Capture the cell that displays the provided text and extract its (X, Y) central coordinate. 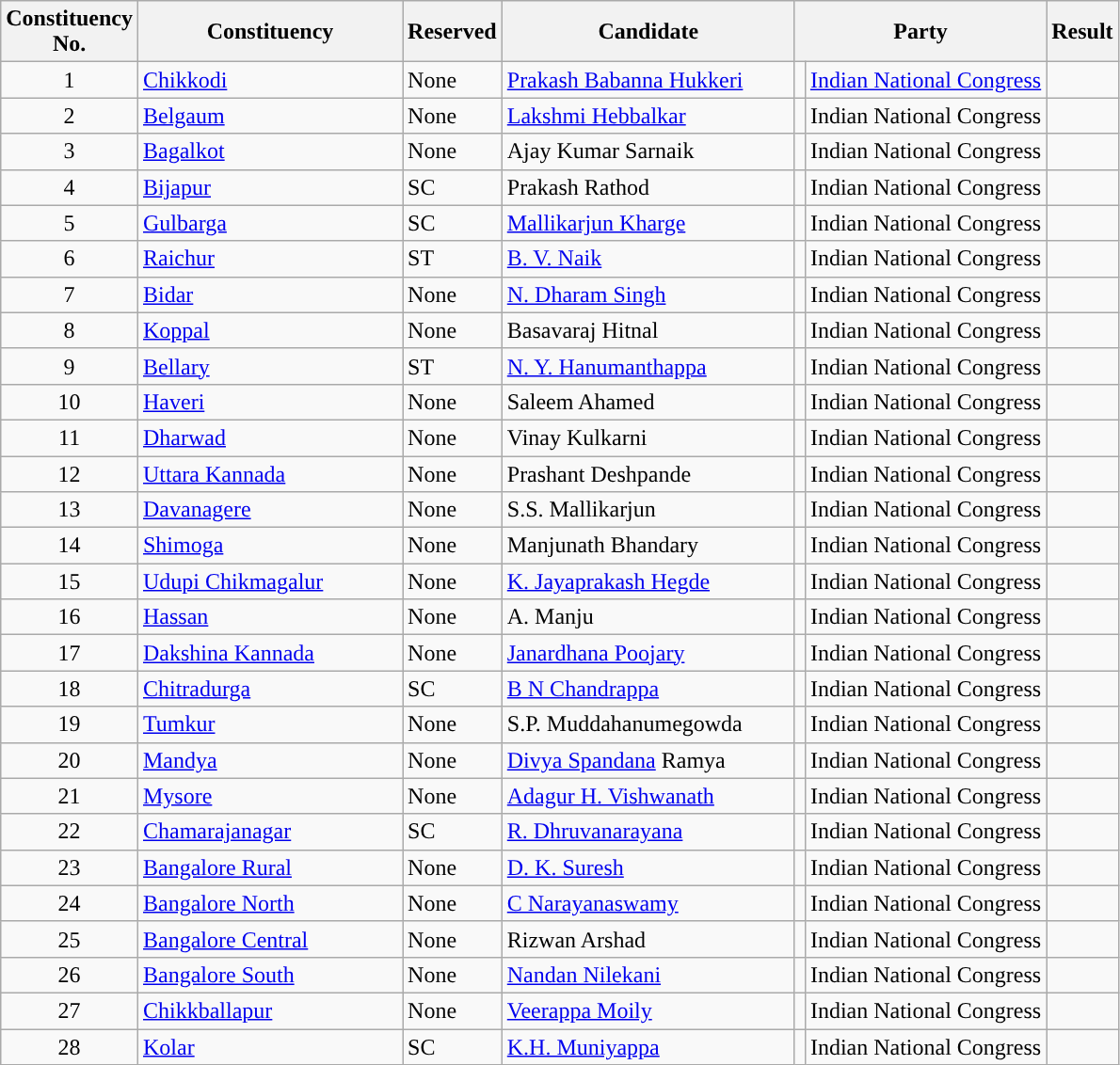
12 (70, 473)
15 (70, 581)
Nandan Nilekani (648, 975)
Hassan (269, 617)
Prashant Deshpande (648, 473)
Constituency (269, 32)
Uttara Kannada (269, 473)
Vinay Kulkarni (648, 437)
Raichur (269, 259)
13 (70, 510)
Janardhana Poojary (648, 653)
Manjunath Bhandary (648, 546)
Bagalkot (269, 151)
N. Y. Hanumanthappa (648, 366)
C Narayanaswamy (648, 903)
6 (70, 259)
Rizwan Arshad (648, 939)
A. Manju (648, 617)
Bangalore Central (269, 939)
Mandya (269, 760)
Mallikarjun Kharge (648, 223)
21 (70, 796)
D. K. Suresh (648, 867)
Constituency No. (70, 32)
Bellary (269, 366)
Ajay Kumar Sarnaik (648, 151)
Reserved (453, 32)
Divya Spandana Ramya (648, 760)
10 (70, 402)
S.S. Mallikarjun (648, 510)
23 (70, 867)
Result (1082, 32)
Davanagere (269, 510)
Kolar (269, 1047)
Bijapur (269, 187)
Bidar (269, 294)
Adagur H. Vishwanath (648, 796)
Chitradurga (269, 689)
25 (70, 939)
Lakshmi Hebbalkar (648, 116)
22 (70, 832)
28 (70, 1047)
16 (70, 617)
Mysore (269, 796)
1 (70, 80)
24 (70, 903)
4 (70, 187)
11 (70, 437)
S.P. Muddahanumegowda (648, 724)
R. Dhruvanarayana (648, 832)
K. Jayaprakash Hegde (648, 581)
B. V. Naik (648, 259)
Dharwad (269, 437)
N. Dharam Singh (648, 294)
5 (70, 223)
14 (70, 546)
19 (70, 724)
Prakash Rathod (648, 187)
Bangalore South (269, 975)
Chikkballapur (269, 1010)
Haveri (269, 402)
Bangalore North (269, 903)
27 (70, 1010)
9 (70, 366)
Koppal (269, 330)
3 (70, 151)
Saleem Ahamed (648, 402)
Party (920, 32)
Belgaum (269, 116)
8 (70, 330)
Dakshina Kannada (269, 653)
17 (70, 653)
Udupi Chikmagalur (269, 581)
Basavaraj Hitnal (648, 330)
Tumkur (269, 724)
Bangalore Rural (269, 867)
Candidate (648, 32)
B N Chandrappa (648, 689)
Chamarajanagar (269, 832)
7 (70, 294)
26 (70, 975)
K.H. Muniyappa (648, 1047)
Prakash Babanna Hukkeri (648, 80)
20 (70, 760)
2 (70, 116)
Veerappa Moily (648, 1010)
Chikkodi (269, 80)
18 (70, 689)
Gulbarga (269, 223)
Shimoga (269, 546)
